Return the [x, y] coordinate for the center point of the cell that contains the specified text.  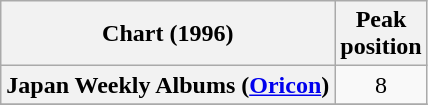
Chart (1996) [168, 34]
Peakposition [381, 34]
Japan Weekly Albums (Oricon) [168, 85]
8 [381, 85]
